Provide the [x, y] coordinate of the cell's center where the given text is located.  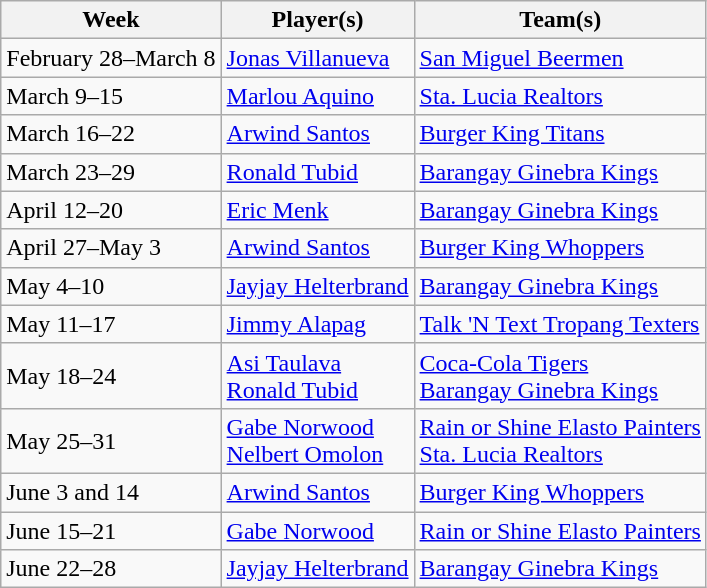
June 3 and 14 [111, 492]
April 27–May 3 [111, 248]
May 4–10 [111, 286]
Burger King Titans [560, 134]
Gabe NorwoodNelbert Omolon [318, 440]
Coca-Cola TigersBarangay Ginebra Kings [560, 376]
Week [111, 20]
June 15–21 [111, 531]
Gabe Norwood [318, 531]
Jonas Villanueva [318, 58]
Marlou Aquino [318, 96]
May 11–17 [111, 324]
Asi TaulavaRonald Tubid [318, 376]
May 18–24 [111, 376]
Team(s) [560, 20]
Rain or Shine Elasto Painters [560, 531]
March 16–22 [111, 134]
San Miguel Beermen [560, 58]
Eric Menk [318, 210]
Jimmy Alapag [318, 324]
April 12–20 [111, 210]
March 23–29 [111, 172]
February 28–March 8 [111, 58]
Sta. Lucia Realtors [560, 96]
Rain or Shine Elasto PaintersSta. Lucia Realtors [560, 440]
May 25–31 [111, 440]
Talk 'N Text Tropang Texters [560, 324]
June 22–28 [111, 569]
March 9–15 [111, 96]
Player(s) [318, 20]
Ronald Tubid [318, 172]
